Return (x, y) of the center of cell containing provided text 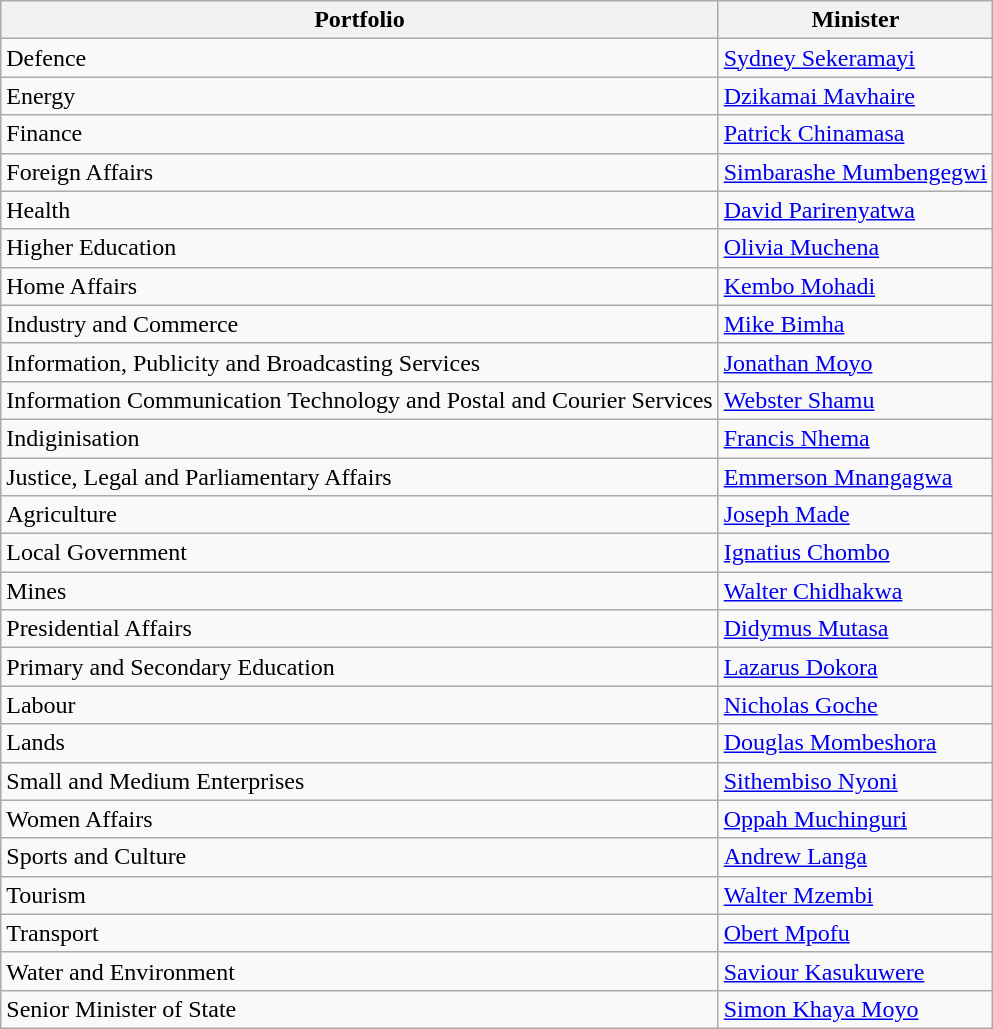
Agriculture (360, 515)
Kembo Mohadi (855, 286)
Sydney Sekeramayi (855, 58)
Ignatius Chombo (855, 553)
Justice, Legal and Parliamentary Affairs (360, 477)
Industry and Commerce (360, 324)
Dzikamai Mavhaire (855, 96)
David Parirenyatwa (855, 210)
Information Communication Technology and Postal and Courier Services (360, 400)
Lazarus Dokora (855, 667)
Minister (855, 20)
Portfolio (360, 20)
Simbarashe Mumbengegwi (855, 172)
Indiginisation (360, 438)
Women Affairs (360, 819)
Transport (360, 933)
Finance (360, 134)
Simon Khaya Moyo (855, 1009)
Obert Mpofu (855, 933)
Tourism (360, 895)
Local Government (360, 553)
Andrew Langa (855, 857)
Webster Shamu (855, 400)
Mike Bimha (855, 324)
Nicholas Goche (855, 705)
Emmerson Mnangagwa (855, 477)
Didymus Mutasa (855, 629)
Home Affairs (360, 286)
Douglas Mombeshora (855, 743)
Walter Chidhakwa (855, 591)
Saviour Kasukuwere (855, 971)
Walter Mzembi (855, 895)
Mines (360, 591)
Olivia Muchena (855, 248)
Defence (360, 58)
Patrick Chinamasa (855, 134)
Francis Nhema (855, 438)
Joseph Made (855, 515)
Information, Publicity and Broadcasting Services (360, 362)
Lands (360, 743)
Jonathan Moyo (855, 362)
Sports and Culture (360, 857)
Health (360, 210)
Small and Medium Enterprises (360, 781)
Foreign Affairs (360, 172)
Higher Education (360, 248)
Senior Minister of State (360, 1009)
Sithembiso Nyoni (855, 781)
Labour (360, 705)
Water and Environment (360, 971)
Oppah Muchinguri (855, 819)
Presidential Affairs (360, 629)
Primary and Secondary Education (360, 667)
Energy (360, 96)
